Detect which cell encompasses the target text, then output its [X, Y] center coordinate. 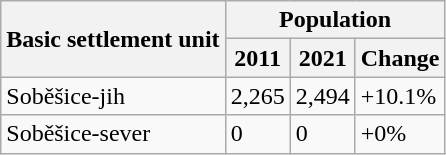
Soběšice-sever [113, 134]
2011 [258, 58]
+0% [400, 134]
Change [400, 58]
2,265 [258, 96]
2,494 [322, 96]
Soběšice-jih [113, 96]
2021 [322, 58]
Population [335, 20]
+10.1% [400, 96]
Basic settlement unit [113, 39]
